Identify which cell holds the provided text, then report its (x, y) central coordinate. 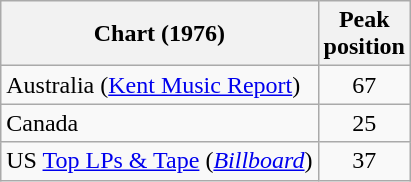
Chart (1976) (160, 34)
Australia (Kent Music Report) (160, 85)
25 (364, 123)
US Top LPs & Tape (Billboard) (160, 161)
Peak position (364, 34)
37 (364, 161)
67 (364, 85)
Canada (160, 123)
